Scan for the cell matching the given text and deliver its [x, y] coordinate at center. 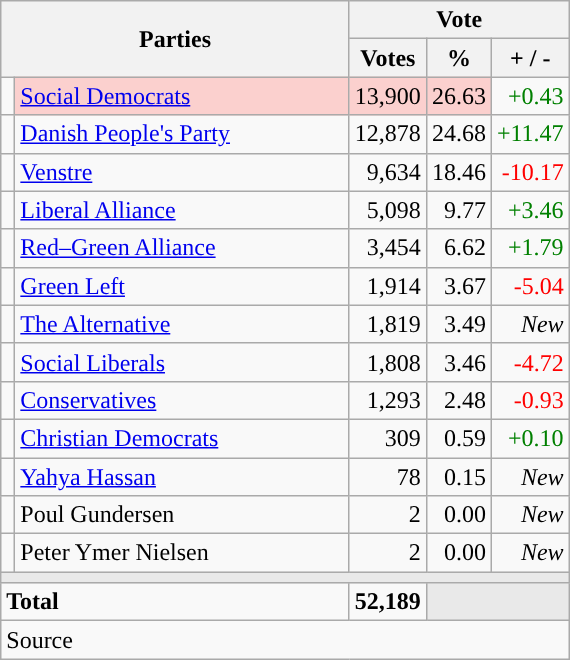
Source [285, 640]
Liberal Alliance [182, 210]
9,634 [388, 172]
-10.17 [530, 172]
13,900 [388, 96]
78 [388, 477]
Peter Ymer Nielsen [182, 553]
-4.72 [530, 362]
9.77 [458, 210]
% [458, 58]
1,819 [388, 324]
Vote [459, 20]
+0.10 [530, 438]
2.48 [458, 400]
52,189 [388, 602]
18.46 [458, 172]
Social Democrats [182, 96]
0.59 [458, 438]
+0.43 [530, 96]
+1.79 [530, 248]
The Alternative [182, 324]
+11.47 [530, 134]
Venstre [182, 172]
3.49 [458, 324]
Parties [176, 39]
Christian Democrats [182, 438]
6.62 [458, 248]
+ / - [530, 58]
Poul Gundersen [182, 515]
Votes [388, 58]
3,454 [388, 248]
0.15 [458, 477]
3.46 [458, 362]
Danish People's Party [182, 134]
-0.93 [530, 400]
+3.46 [530, 210]
309 [388, 438]
Social Liberals [182, 362]
5,098 [388, 210]
Total [176, 602]
1,293 [388, 400]
-5.04 [530, 286]
1,808 [388, 362]
3.67 [458, 286]
12,878 [388, 134]
24.68 [458, 134]
Conservatives [182, 400]
Yahya Hassan [182, 477]
26.63 [458, 96]
Red–Green Alliance [182, 248]
1,914 [388, 286]
Green Left [182, 286]
